Determine the (X, Y) coordinate at the center of the cell enclosing the given text.  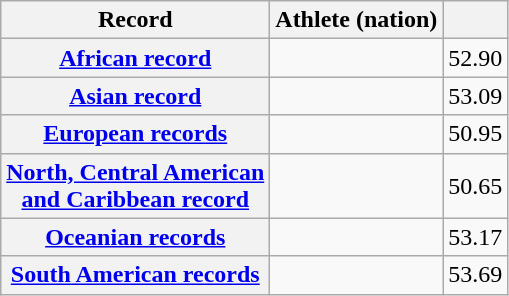
European records (136, 134)
53.17 (476, 237)
Record (136, 20)
African record (136, 58)
South American records (136, 275)
North, Central Americanand Caribbean record (136, 186)
53.69 (476, 275)
50.65 (476, 186)
Athlete (nation) (356, 20)
52.90 (476, 58)
Asian record (136, 96)
50.95 (476, 134)
53.09 (476, 96)
Oceanian records (136, 237)
